Locate the cell with the specified text and output its [x, y] center coordinate. 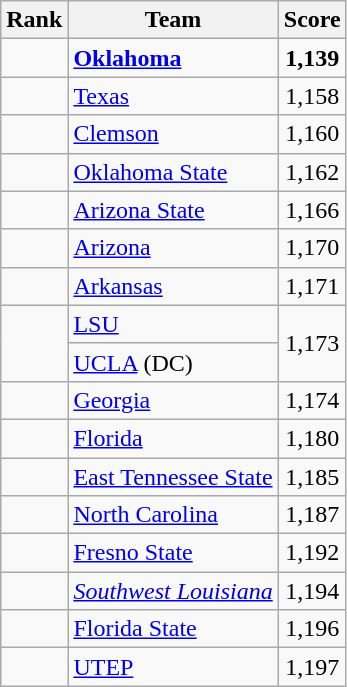
East Tennessee State [173, 477]
1,158 [312, 96]
Team [173, 20]
Florida [173, 438]
UTEP [173, 667]
1,174 [312, 400]
LSU [173, 324]
North Carolina [173, 515]
1,187 [312, 515]
Rank [34, 20]
Southwest Louisiana [173, 591]
Fresno State [173, 553]
Arizona State [173, 210]
1,192 [312, 553]
Arkansas [173, 286]
Texas [173, 96]
1,185 [312, 477]
1,170 [312, 248]
Score [312, 20]
Clemson [173, 134]
1,171 [312, 286]
1,162 [312, 172]
1,166 [312, 210]
Oklahoma [173, 58]
1,196 [312, 629]
Georgia [173, 400]
Oklahoma State [173, 172]
Arizona [173, 248]
1,139 [312, 58]
1,160 [312, 134]
1,173 [312, 343]
1,180 [312, 438]
UCLA (DC) [173, 362]
Florida State [173, 629]
1,197 [312, 667]
1,194 [312, 591]
